Search for the cell housing the specified text and yield its [x, y] center coordinate. 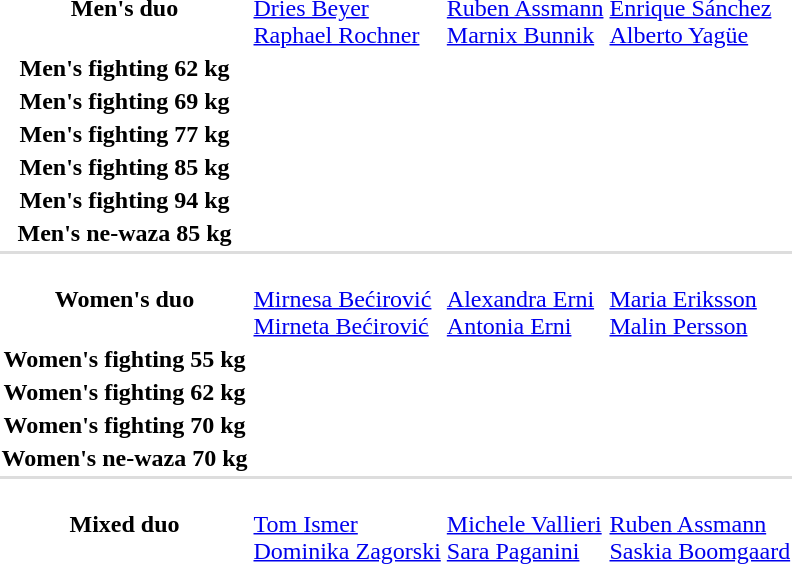
Men's fighting 77 kg [124, 134]
Women's ne-waza 70 kg [124, 458]
Men's fighting 62 kg [124, 68]
Men's fighting 94 kg [124, 200]
Men's fighting 85 kg [124, 167]
Men's ne-waza 85 kg [124, 233]
Alexandra ErniAntonia Erni [525, 299]
Women's fighting 55 kg [124, 359]
Men's fighting 69 kg [124, 101]
Women's duo [124, 299]
Women's fighting 70 kg [124, 425]
Maria ErikssonMalin Persson [700, 299]
Mirnesa BećirovićMirneta Bećirović [347, 299]
Women's fighting 62 kg [124, 392]
